Return [x, y] of the center of cell containing provided text 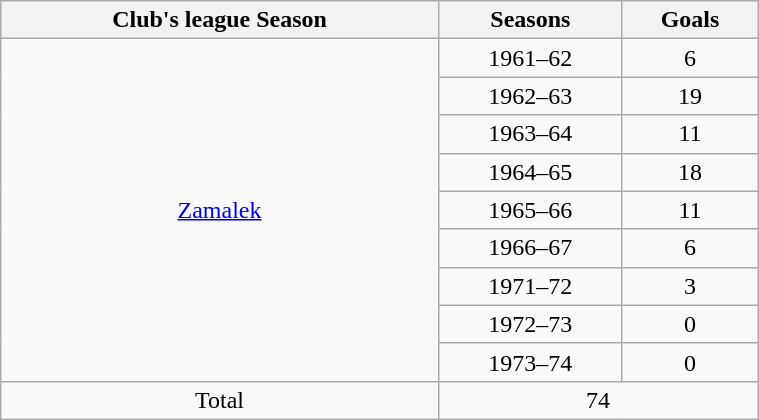
1962–63 [530, 96]
1964–65 [530, 172]
1971–72 [530, 286]
18 [690, 172]
19 [690, 96]
1961–62 [530, 58]
Seasons [530, 20]
Goals [690, 20]
1965–66 [530, 210]
1963–64 [530, 134]
Club's league Season [220, 20]
Zamalek [220, 210]
1973–74 [530, 362]
74 [598, 400]
1966–67 [530, 248]
Total [220, 400]
3 [690, 286]
1972–73 [530, 324]
